For the text-containing cell, return its midpoint in (X, Y) coordinate format. 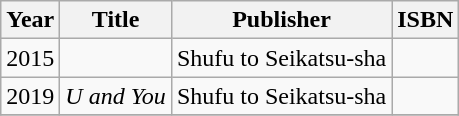
Title (116, 20)
2019 (30, 96)
2015 (30, 58)
Year (30, 20)
ISBN (426, 20)
U and You (116, 96)
Publisher (281, 20)
